Provide the [X, Y] coordinate of the cell's center where the given text is located.  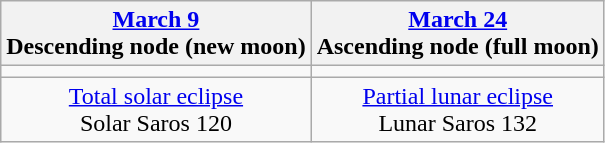
March 9Descending node (new moon) [156, 34]
March 24Ascending node (full moon) [458, 34]
Partial lunar eclipseLunar Saros 132 [458, 110]
Total solar eclipseSolar Saros 120 [156, 110]
